Find where the given text appears and provide that cell's center as [X, Y] coordinate. 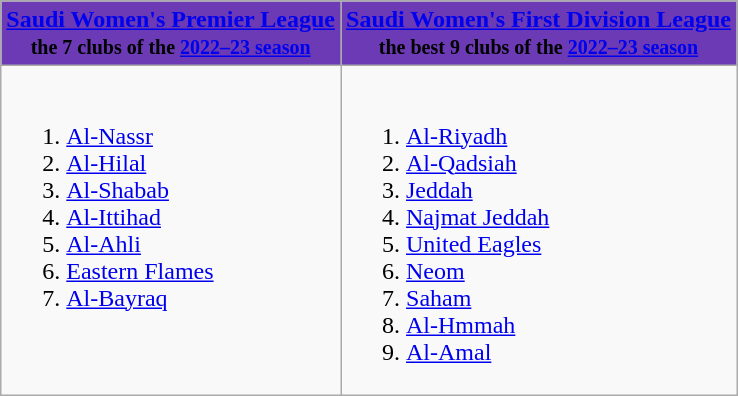
Al-NassrAl-HilalAl-ShababAl-IttihadAl-AhliEastern FlamesAl-Bayraq [171, 230]
Saudi Women's Premier Leaguethe 7 clubs of the 2022–23 season [171, 34]
Al-Riyadh Al-Qadsiah JeddahNajmat JeddahUnited EaglesNeomSahamAl-HmmahAl-Amal [538, 230]
Saudi Women's First Division Leaguethe best 9 clubs of the 2022–23 season [538, 34]
